Output the (X, Y) coordinate of the center of the cell containing the given text.  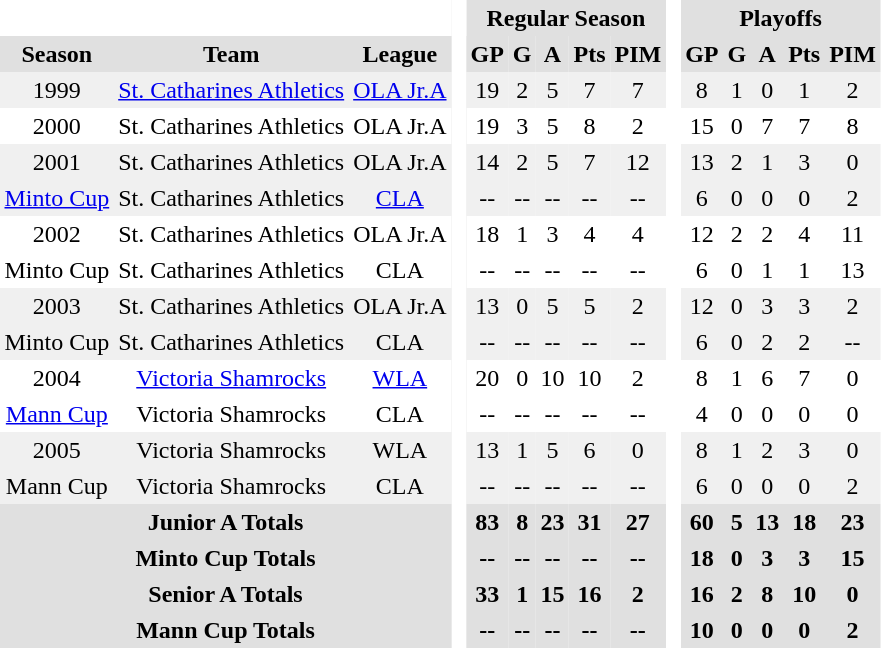
Mann Cup Totals (226, 630)
Season (57, 54)
Regular Season (566, 18)
33 (487, 594)
2000 (57, 126)
27 (638, 522)
11 (853, 234)
Junior A Totals (226, 522)
Senior A Totals (226, 594)
60 (702, 522)
2002 (57, 234)
Minto Cup Totals (226, 558)
2005 (57, 450)
83 (487, 522)
League (400, 54)
1999 (57, 90)
2004 (57, 378)
14 (487, 162)
2003 (57, 306)
20 (487, 378)
31 (590, 522)
Playoffs (781, 18)
2001 (57, 162)
Team (232, 54)
